Scan for the cell matching the given text and deliver its [X, Y] coordinate at center. 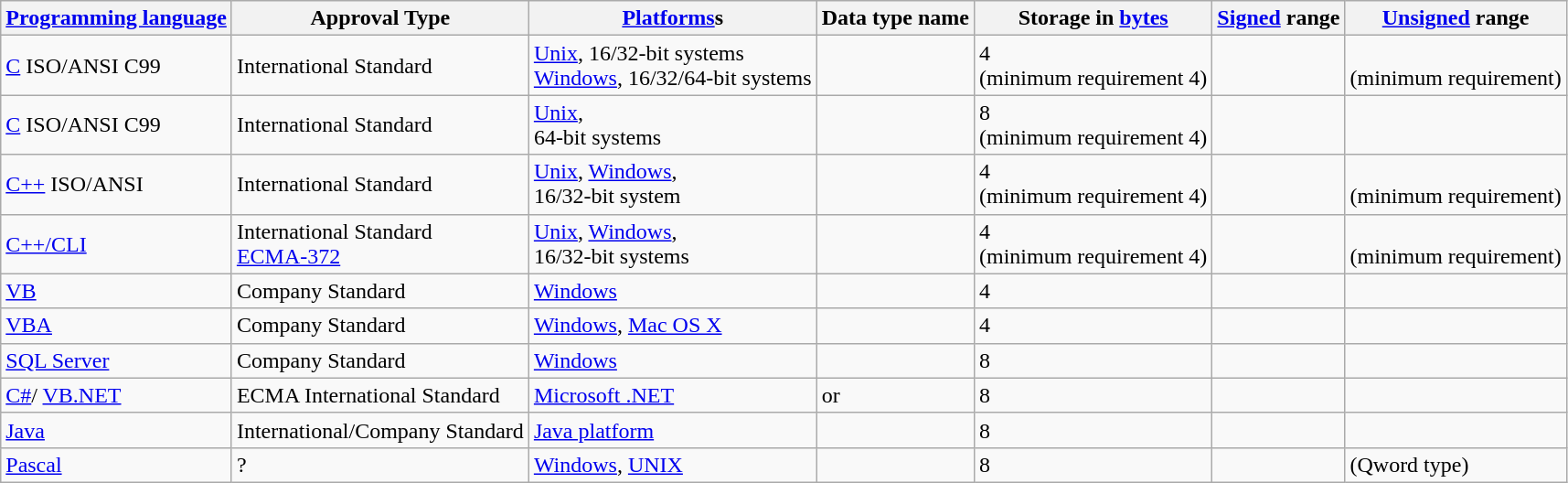
Programming language [117, 18]
Approval Type [380, 18]
International StandardECMA-372 [380, 243]
Java platform [673, 430]
Java [117, 430]
Unsigned range [1456, 18]
Microsoft .NET [673, 395]
Data type name [895, 18]
C#/ VB.NET [117, 395]
8(minimum requirement 4) [1093, 124]
Windows, Mac OS X [673, 326]
Storage in bytes [1093, 18]
Pascal [117, 465]
ECMA International Standard [380, 395]
International/Company Standard [380, 430]
VBA [117, 326]
SQL Server [117, 360]
4(minimum requirement 4) [1093, 66]
Unix, 16/32-bit systemsWindows, 16/32/64-bit systems [673, 66]
? [380, 465]
Windows, UNIX [673, 465]
Unix, Windows,16/32-bit system [673, 185]
Unix, Windows,16/32-bit systems [673, 243]
Platformss [673, 18]
Signed range [1278, 18]
(Qword type) [1456, 465]
C++ ISO/ANSI [117, 185]
Unix,64-bit systems [673, 124]
or [895, 395]
C++/CLI [117, 243]
VB [117, 291]
